Pinpoint the cell where the given text exists, returning its (x, y) midpoint coordinate. 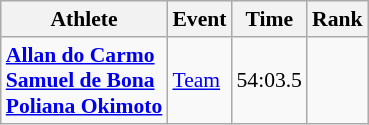
Athlete (84, 19)
Team (199, 80)
Time (268, 19)
Allan do CarmoSamuel de BonaPoliana Okimoto (84, 80)
54:03.5 (268, 80)
Rank (338, 19)
Event (199, 19)
